From the cell containing the given text, extract its center point as (x, y) coordinate. 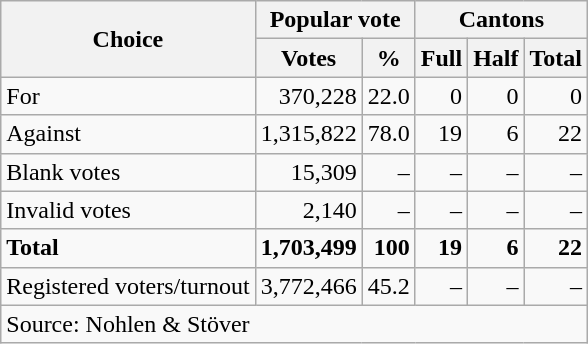
Registered voters/turnout (128, 286)
15,309 (308, 172)
Choice (128, 39)
78.0 (388, 134)
For (128, 96)
Invalid votes (128, 210)
Votes (308, 58)
Cantons (501, 20)
1,315,822 (308, 134)
Blank votes (128, 172)
3,772,466 (308, 286)
Popular vote (335, 20)
Against (128, 134)
Half (496, 58)
22.0 (388, 96)
Source: Nohlen & Stöver (294, 324)
% (388, 58)
Full (441, 58)
100 (388, 248)
370,228 (308, 96)
2,140 (308, 210)
1,703,499 (308, 248)
45.2 (388, 286)
